Output the (x, y) coordinate of the center of the cell containing the given text.  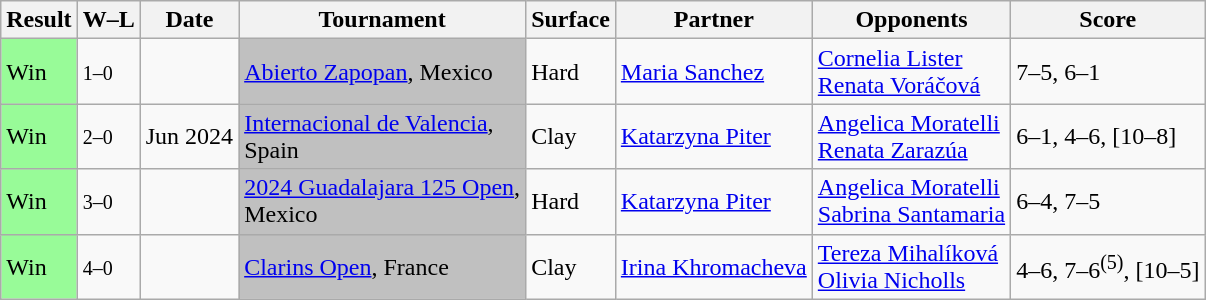
Angelica Moratelli Sabrina Santamaria (911, 202)
2024 Guadalajara 125 Open, Mexico (382, 202)
Surface (571, 20)
Internacional de Valencia, Spain (382, 136)
W–L (108, 20)
Jun 2024 (189, 136)
Date (189, 20)
Tournament (382, 20)
6–4, 7–5 (1108, 202)
Tereza Mihalíková Olivia Nicholls (911, 266)
Score (1108, 20)
Maria Sanchez (714, 72)
Opponents (911, 20)
Abierto Zapopan, Mexico (382, 72)
4–6, 7–6(5), [10–5] (1108, 266)
2–0 (108, 136)
6–1, 4–6, [10–8] (1108, 136)
Clarins Open, France (382, 266)
3–0 (108, 202)
7–5, 6–1 (1108, 72)
Angelica Moratelli Renata Zarazúa (911, 136)
4–0 (108, 266)
Result (39, 20)
Cornelia Lister Renata Voráčová (911, 72)
1–0 (108, 72)
Partner (714, 20)
Irina Khromacheva (714, 266)
